Detect which cell encompasses the target text, then output its [X, Y] center coordinate. 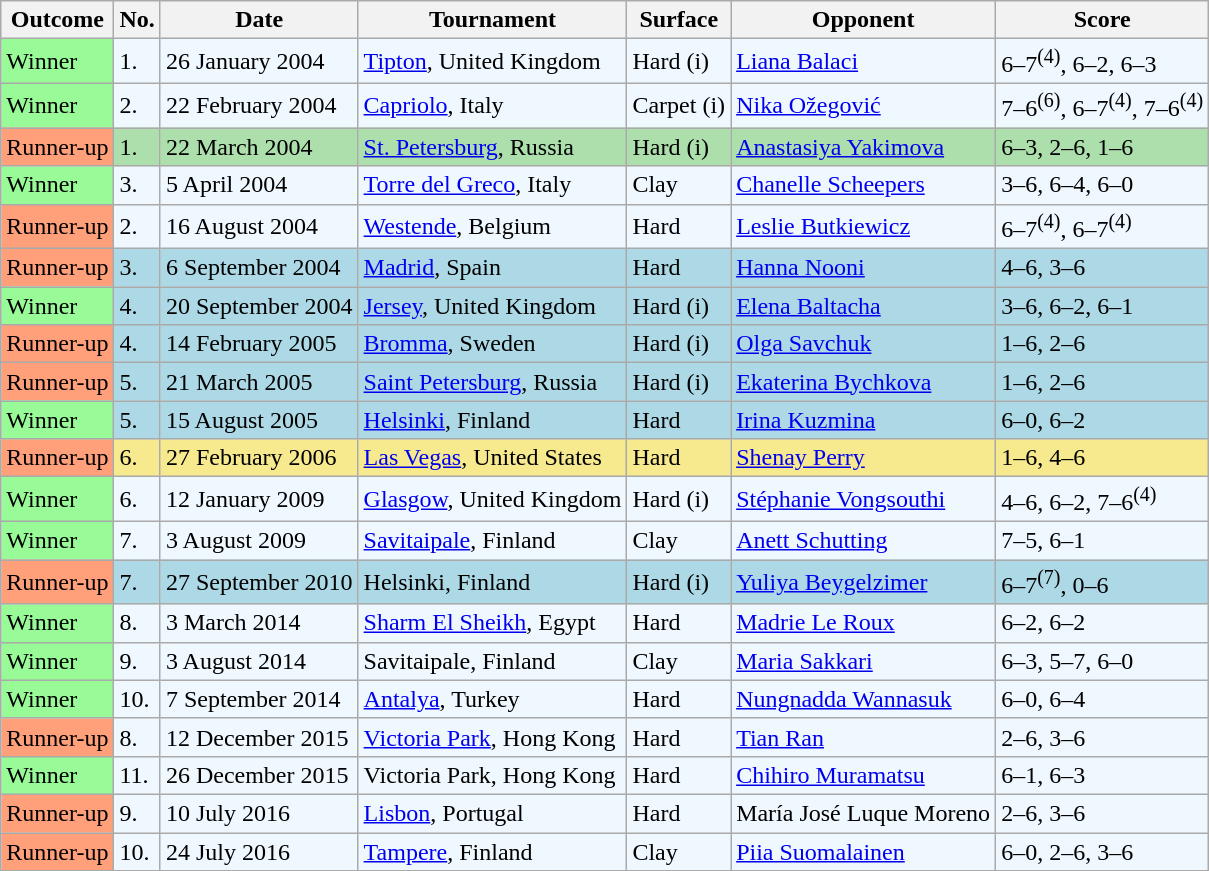
Irina Kuzmina [864, 420]
Ekaterina Bychkova [864, 382]
Liana Balaci [864, 62]
4–6, 3–6 [1102, 268]
12 December 2015 [259, 737]
1–6, 4–6 [1102, 458]
Outcome [58, 20]
Antalya, Turkey [492, 699]
12 January 2009 [259, 500]
27 February 2006 [259, 458]
15 August 2005 [259, 420]
Yuliya Beygelzimer [864, 582]
10 July 2016 [259, 813]
14 February 2005 [259, 344]
20 September 2004 [259, 306]
Nungnadda Wannasuk [864, 699]
24 July 2016 [259, 852]
Jersey, United Kingdom [492, 306]
26 December 2015 [259, 775]
6–7(7), 0–6 [1102, 582]
7–6(6), 6–7(4), 7–6(4) [1102, 106]
3 August 2014 [259, 661]
Torre del Greco, Italy [492, 185]
Tian Ran [864, 737]
11. [137, 775]
Madrid, Spain [492, 268]
16 August 2004 [259, 226]
4–6, 6–2, 7–6(4) [1102, 500]
Saint Petersburg, Russia [492, 382]
3–6, 6–2, 6–1 [1102, 306]
Bromma, Sweden [492, 344]
6 September 2004 [259, 268]
3 March 2014 [259, 623]
3 August 2009 [259, 541]
Score [1102, 20]
Anastasiya Yakimova [864, 147]
22 February 2004 [259, 106]
Capriolo, Italy [492, 106]
Maria Sakkari [864, 661]
7 September 2014 [259, 699]
6–3, 2–6, 1–6 [1102, 147]
22 March 2004 [259, 147]
6–0, 2–6, 3–6 [1102, 852]
Elena Baltacha [864, 306]
6–7(4), 6–2, 6–3 [1102, 62]
Piia Suomalainen [864, 852]
6–2, 6–2 [1102, 623]
Shenay Perry [864, 458]
Lisbon, Portugal [492, 813]
5 April 2004 [259, 185]
Hanna Nooni [864, 268]
Olga Savchuk [864, 344]
No. [137, 20]
3–6, 6–4, 6–0 [1102, 185]
Date [259, 20]
Madrie Le Roux [864, 623]
Anett Schutting [864, 541]
26 January 2004 [259, 62]
Glasgow, United Kingdom [492, 500]
6–7(4), 6–7(4) [1102, 226]
Surface [679, 20]
27 September 2010 [259, 582]
Tipton, United Kingdom [492, 62]
Leslie Butkiewicz [864, 226]
6–0, 6–4 [1102, 699]
Chanelle Scheepers [864, 185]
Stéphanie Vongsouthi [864, 500]
6–1, 6–3 [1102, 775]
Tournament [492, 20]
Nika Ožegović [864, 106]
Las Vegas, United States [492, 458]
6–3, 5–7, 6–0 [1102, 661]
Opponent [864, 20]
María José Luque Moreno [864, 813]
Westende, Belgium [492, 226]
St. Petersburg, Russia [492, 147]
21 March 2005 [259, 382]
6–0, 6–2 [1102, 420]
7–5, 6–1 [1102, 541]
Tampere, Finland [492, 852]
Chihiro Muramatsu [864, 775]
Carpet (i) [679, 106]
Sharm El Sheikh, Egypt [492, 623]
